Pinpoint the cell where the given text exists, returning its (X, Y) midpoint coordinate. 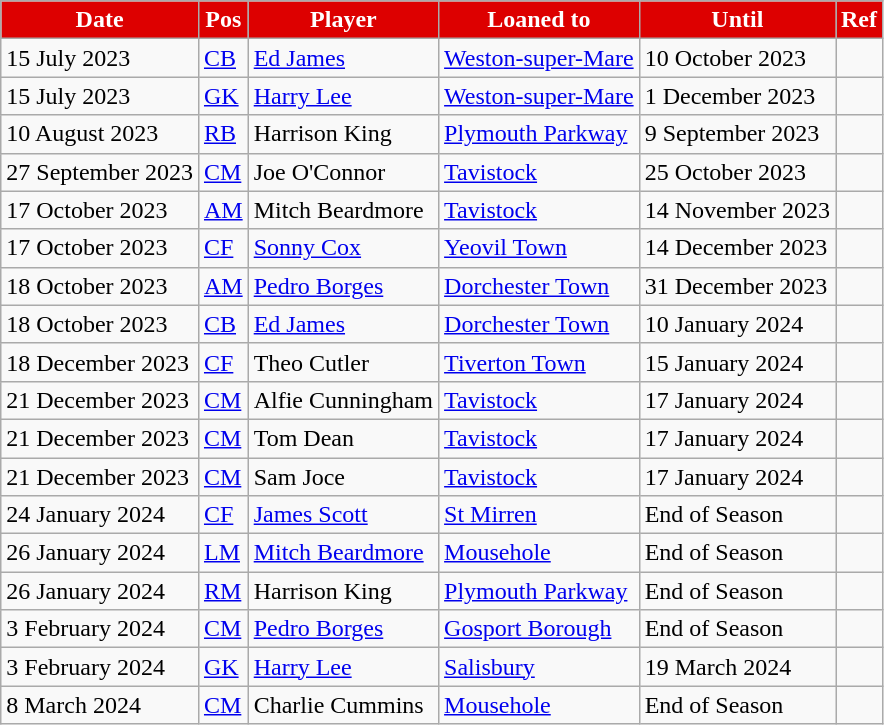
14 November 2023 (737, 210)
18 December 2023 (100, 362)
Date (100, 20)
Ref (860, 20)
Theo Cutler (343, 362)
10 January 2024 (737, 324)
Alfie Cunningham (343, 400)
10 August 2023 (100, 134)
Gosport Borough (540, 629)
9 September 2023 (737, 134)
1 December 2023 (737, 96)
Salisbury (540, 667)
Player (343, 20)
Until (737, 20)
St Mirren (540, 515)
LM (223, 553)
James Scott (343, 515)
8 March 2024 (100, 705)
Sam Joce (343, 477)
RB (223, 134)
14 December 2023 (737, 248)
19 March 2024 (737, 667)
15 January 2024 (737, 362)
10 October 2023 (737, 58)
Joe O'Connor (343, 172)
25 October 2023 (737, 172)
27 September 2023 (100, 172)
RM (223, 591)
Charlie Cummins (343, 705)
Tom Dean (343, 438)
31 December 2023 (737, 286)
Pos (223, 20)
Yeovil Town (540, 248)
Loaned to (540, 20)
Tiverton Town (540, 362)
Sonny Cox (343, 248)
24 January 2024 (100, 515)
